Pinpoint the cell where the given text exists, returning its [x, y] midpoint coordinate. 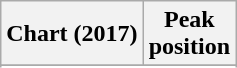
Peakposition [189, 34]
Chart (2017) [72, 34]
